Capture the cell that displays the provided text and extract its [X, Y] central coordinate. 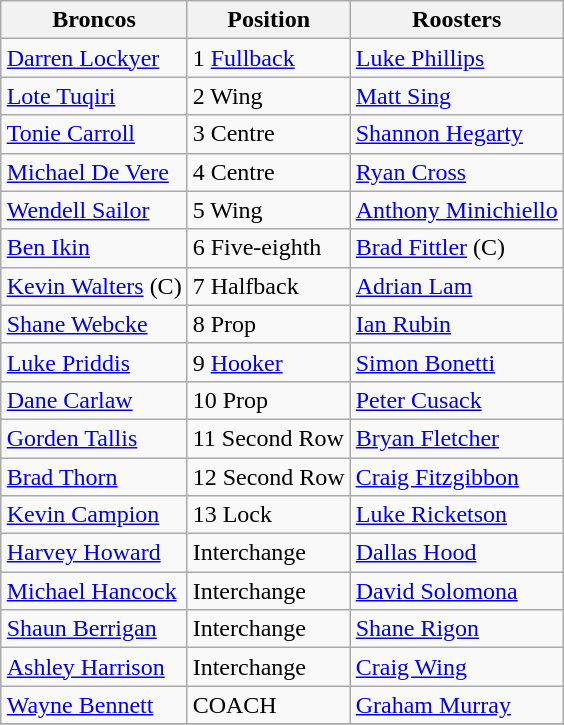
Wendell Sailor [94, 210]
Shaun Berrigan [94, 629]
Michael Hancock [94, 591]
Roosters [456, 20]
Luke Priddis [94, 362]
Brad Fittler (C) [456, 248]
Matt Sing [456, 96]
Shannon Hegarty [456, 134]
5 Wing [268, 210]
Bryan Fletcher [456, 438]
Wayne Bennett [94, 705]
Dane Carlaw [94, 400]
Shane Rigon [456, 629]
Harvey Howard [94, 553]
8 Prop [268, 324]
Darren Lockyer [94, 58]
COACH [268, 705]
1 Fullback [268, 58]
11 Second Row [268, 438]
Peter Cusack [456, 400]
Luke Ricketson [456, 515]
9 Hooker [268, 362]
Graham Murray [456, 705]
David Solomona [456, 591]
Kevin Walters (C) [94, 286]
Lote Tuqiri [94, 96]
Ryan Cross [456, 172]
Michael De Vere [94, 172]
Luke Phillips [456, 58]
2 Wing [268, 96]
Shane Webcke [94, 324]
Craig Wing [456, 667]
Dallas Hood [456, 553]
10 Prop [268, 400]
4 Centre [268, 172]
Ashley Harrison [94, 667]
Brad Thorn [94, 477]
Adrian Lam [456, 286]
Kevin Campion [94, 515]
7 Halfback [268, 286]
12 Second Row [268, 477]
Broncos [94, 20]
Ben Ikin [94, 248]
Ian Rubin [456, 324]
Craig Fitzgibbon [456, 477]
3 Centre [268, 134]
Anthony Minichiello [456, 210]
Gorden Tallis [94, 438]
Tonie Carroll [94, 134]
13 Lock [268, 515]
Position [268, 20]
6 Five-eighth [268, 248]
Simon Bonetti [456, 362]
